For the text-containing cell, return its midpoint in (x, y) coordinate format. 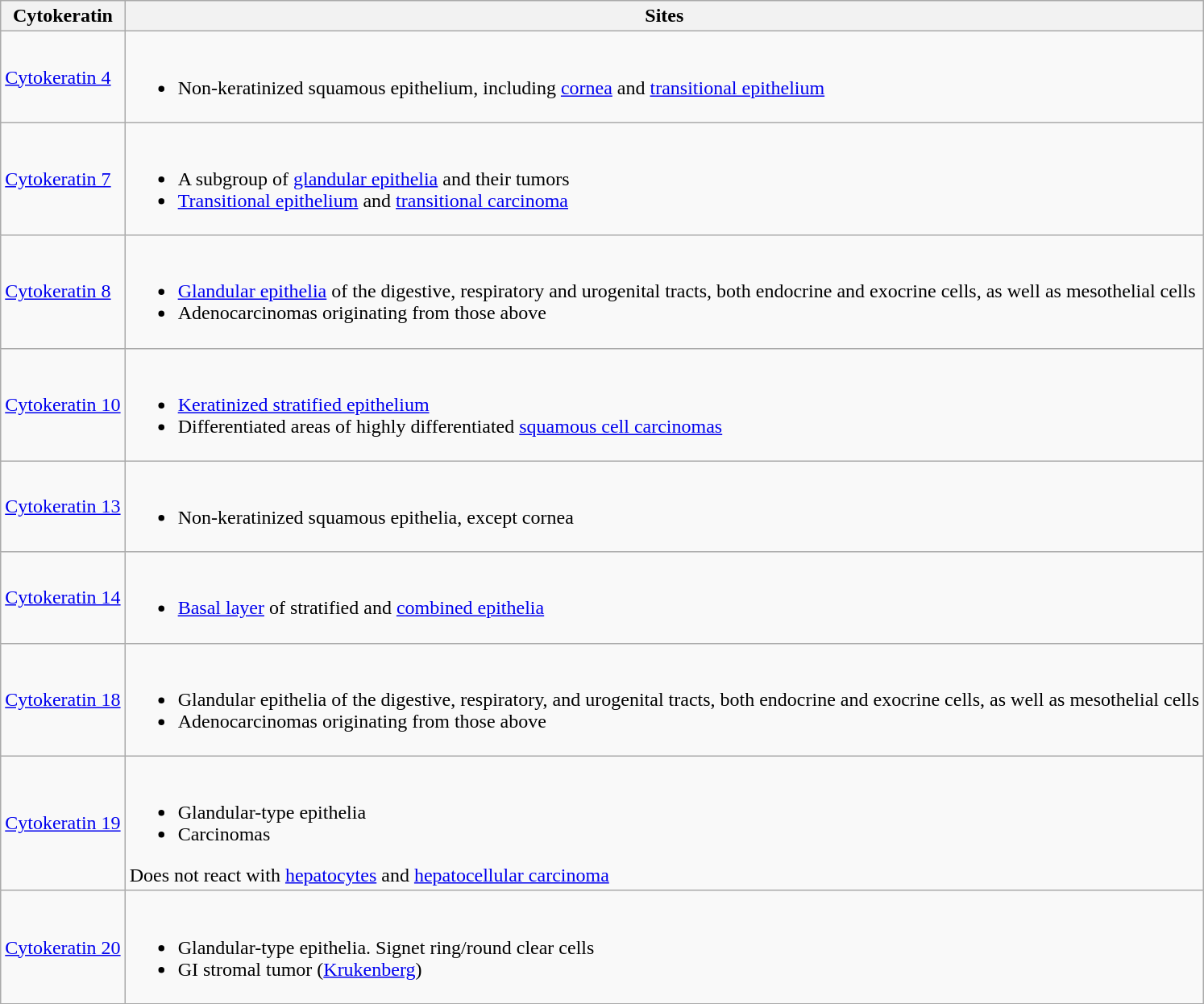
Cytokeratin 18 (63, 699)
Cytokeratin 20 (63, 947)
Non-keratinized squamous epithelium, including cornea and transitional epithelium (664, 77)
Cytokeratin 10 (63, 405)
Cytokeratin 14 (63, 598)
Glandular-type epithelia. Signet ring/round clear cells GI stromal tumor (Krukenberg) (664, 947)
Cytokeratin 19 (63, 824)
Basal layer of stratified and combined epithelia (664, 598)
Cytokeratin 13 (63, 506)
Sites (664, 16)
Non-keratinized squamous epithelia, except cornea (664, 506)
Cytokeratin 4 (63, 77)
Glandular-type epithelia CarcinomasDoes not react with hepatocytes and hepatocellular carcinoma (664, 824)
Keratinized stratified epitheliumDifferentiated areas of highly differentiated squamous cell carcinomas (664, 405)
A subgroup of glandular epithelia and their tumorsTransitional epithelium and transitional carcinoma (664, 179)
Cytokeratin 8 (63, 292)
Cytokeratin (63, 16)
Cytokeratin 7 (63, 179)
